Determine the [X, Y] coordinate at the center of the cell enclosing the given text.  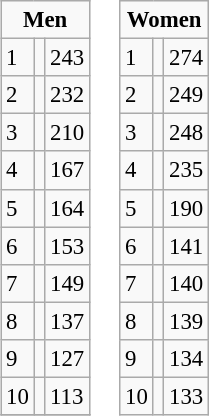
127 [68, 358]
248 [186, 133]
141 [186, 246]
232 [68, 95]
274 [186, 58]
139 [186, 321]
249 [186, 95]
Men [46, 20]
210 [68, 133]
190 [186, 208]
153 [68, 246]
Women [164, 20]
133 [186, 396]
134 [186, 358]
235 [186, 170]
149 [68, 283]
140 [186, 283]
137 [68, 321]
167 [68, 170]
243 [68, 58]
164 [68, 208]
113 [68, 396]
